Capture the cell that displays the provided text and extract its [X, Y] central coordinate. 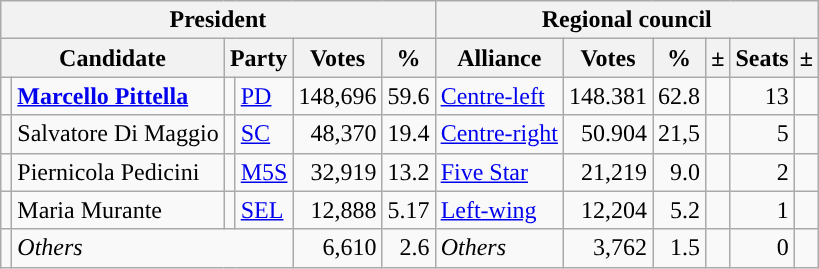
50.904 [608, 134]
SEL [264, 210]
Salvatore Di Maggio [118, 134]
6,610 [338, 248]
59.6 [408, 96]
32,919 [338, 172]
148,696 [338, 96]
1.5 [680, 248]
Party [258, 58]
62.8 [680, 96]
5 [762, 134]
Seats [762, 58]
1 [762, 210]
19.4 [408, 134]
2 [762, 172]
Five Star [499, 172]
Marcello Pittella [118, 96]
21,5 [680, 134]
Candidate [112, 58]
Alliance [499, 58]
Centre-right [499, 134]
21,219 [608, 172]
3,762 [608, 248]
Regional council [626, 20]
M5S [264, 172]
12,888 [338, 210]
President [218, 20]
148.381 [608, 96]
PD [264, 96]
SC [264, 134]
12,204 [608, 210]
2.6 [408, 248]
5.2 [680, 210]
9.0 [680, 172]
5.17 [408, 210]
Piernicola Pedicini [118, 172]
Left-wing [499, 210]
0 [762, 248]
13 [762, 96]
13.2 [408, 172]
Maria Murante [118, 210]
48,370 [338, 134]
Centre-left [499, 96]
